Locate the cell with the specified text and output its [X, Y] center coordinate. 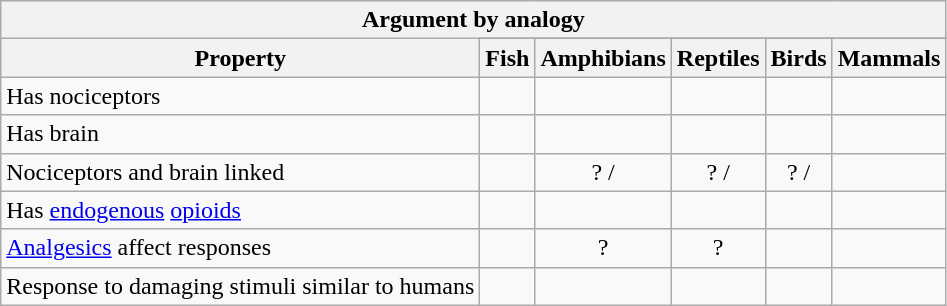
Reptiles [718, 58]
Amphibians [603, 58]
Birds [798, 58]
Has nociceptors [240, 96]
Mammals [889, 58]
Response to damaging stimuli similar to humans [240, 286]
Has endogenous opioids [240, 210]
Analgesics affect responses [240, 248]
Nociceptors and brain linked [240, 172]
Has brain [240, 134]
Property [240, 58]
Argument by analogy [474, 20]
Fish [508, 58]
